Provide the [X, Y] coordinate of the cell's center where the given text is located.  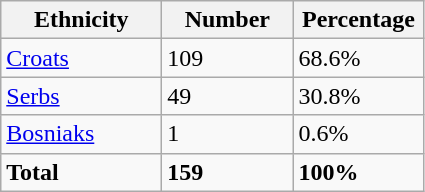
Number [228, 20]
Ethnicity [82, 20]
109 [228, 58]
30.8% [358, 96]
Croats [82, 58]
159 [228, 172]
68.6% [358, 58]
Bosniaks [82, 134]
Serbs [82, 96]
49 [228, 96]
0.6% [358, 134]
1 [228, 134]
100% [358, 172]
Total [82, 172]
Percentage [358, 20]
